Extract the (x, y) coordinate from the center of the cell holding the provided text.  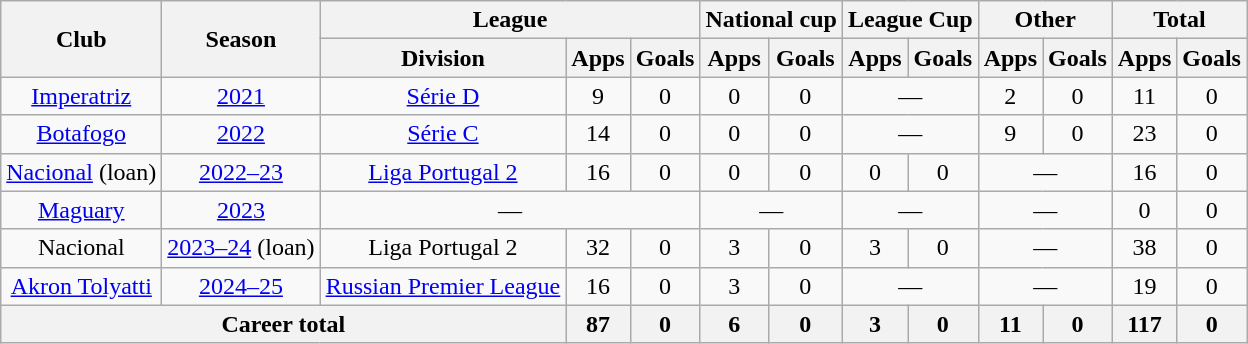
Maguary (82, 210)
National cup (771, 20)
Season (241, 39)
87 (598, 324)
2022 (241, 134)
2024–25 (241, 286)
Club (82, 39)
14 (598, 134)
Total (1179, 20)
Botafogo (82, 134)
6 (734, 324)
Série D (443, 96)
Division (443, 58)
2023 (241, 210)
2023–24 (loan) (241, 248)
Nacional (loan) (82, 172)
Other (1045, 20)
League (510, 20)
38 (1144, 248)
Akron Tolyatti (82, 286)
2 (1010, 96)
Russian Premier League (443, 286)
Nacional (82, 248)
Career total (284, 324)
2021 (241, 96)
32 (598, 248)
Imperatriz (82, 96)
117 (1144, 324)
Série C (443, 134)
23 (1144, 134)
19 (1144, 286)
League Cup (910, 20)
2022–23 (241, 172)
